Find where the given text appears and provide that cell's center as [X, Y] coordinate. 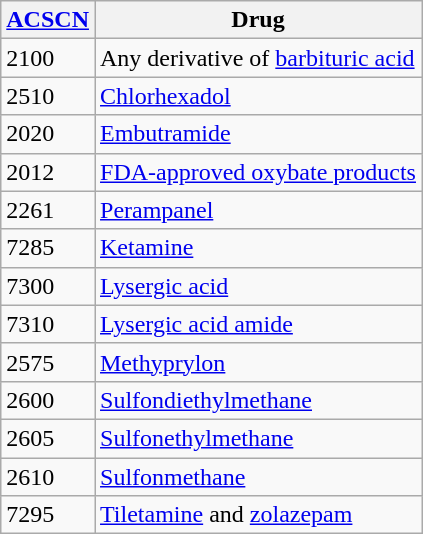
2610 [48, 477]
7310 [48, 324]
Sulfondiethylmethane [258, 400]
2012 [48, 172]
2575 [48, 362]
Lysergic acid [258, 286]
Lysergic acid amide [258, 324]
Chlorhexadol [258, 96]
7285 [48, 248]
Ketamine [258, 248]
Embutramide [258, 134]
2020 [48, 134]
2100 [48, 58]
2600 [48, 400]
ACSCN [48, 20]
Sulfonethylmethane [258, 438]
7295 [48, 515]
Tiletamine and zolazepam [258, 515]
Perampanel [258, 210]
7300 [48, 286]
Drug [258, 20]
FDA-approved oxybate products [258, 172]
2261 [48, 210]
2605 [48, 438]
Any derivative of barbituric acid [258, 58]
2510 [48, 96]
Methyprylon [258, 362]
Sulfonmethane [258, 477]
